Output the [X, Y] coordinate of the center of the cell containing the given text.  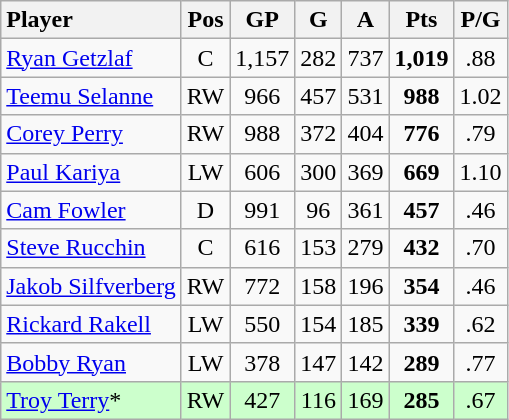
354 [422, 286]
G [318, 20]
289 [422, 362]
Jakob Silfverberg [92, 286]
282 [318, 58]
196 [366, 286]
1,019 [422, 58]
Ryan Getzlaf [92, 58]
1.10 [480, 172]
966 [262, 96]
369 [366, 172]
158 [318, 286]
991 [262, 210]
Teemu Selanne [92, 96]
.62 [480, 324]
GP [262, 20]
427 [262, 400]
Corey Perry [92, 134]
737 [366, 58]
A [366, 20]
.70 [480, 248]
154 [318, 324]
116 [318, 400]
1,157 [262, 58]
.77 [480, 362]
Steve Rucchin [92, 248]
Rickard Rakell [92, 324]
.88 [480, 58]
.67 [480, 400]
1.02 [480, 96]
Pos [205, 20]
Player [92, 20]
432 [422, 248]
361 [366, 210]
P/G [480, 20]
96 [318, 210]
531 [366, 96]
Paul Kariya [92, 172]
300 [318, 172]
Cam Fowler [92, 210]
606 [262, 172]
Pts [422, 20]
776 [422, 134]
669 [422, 172]
147 [318, 362]
404 [366, 134]
Troy Terry* [92, 400]
372 [318, 134]
169 [366, 400]
616 [262, 248]
Bobby Ryan [92, 362]
378 [262, 362]
279 [366, 248]
339 [422, 324]
185 [366, 324]
285 [422, 400]
142 [366, 362]
772 [262, 286]
550 [262, 324]
D [205, 210]
.79 [480, 134]
153 [318, 248]
